Identify which cell holds the provided text, then report its (X, Y) central coordinate. 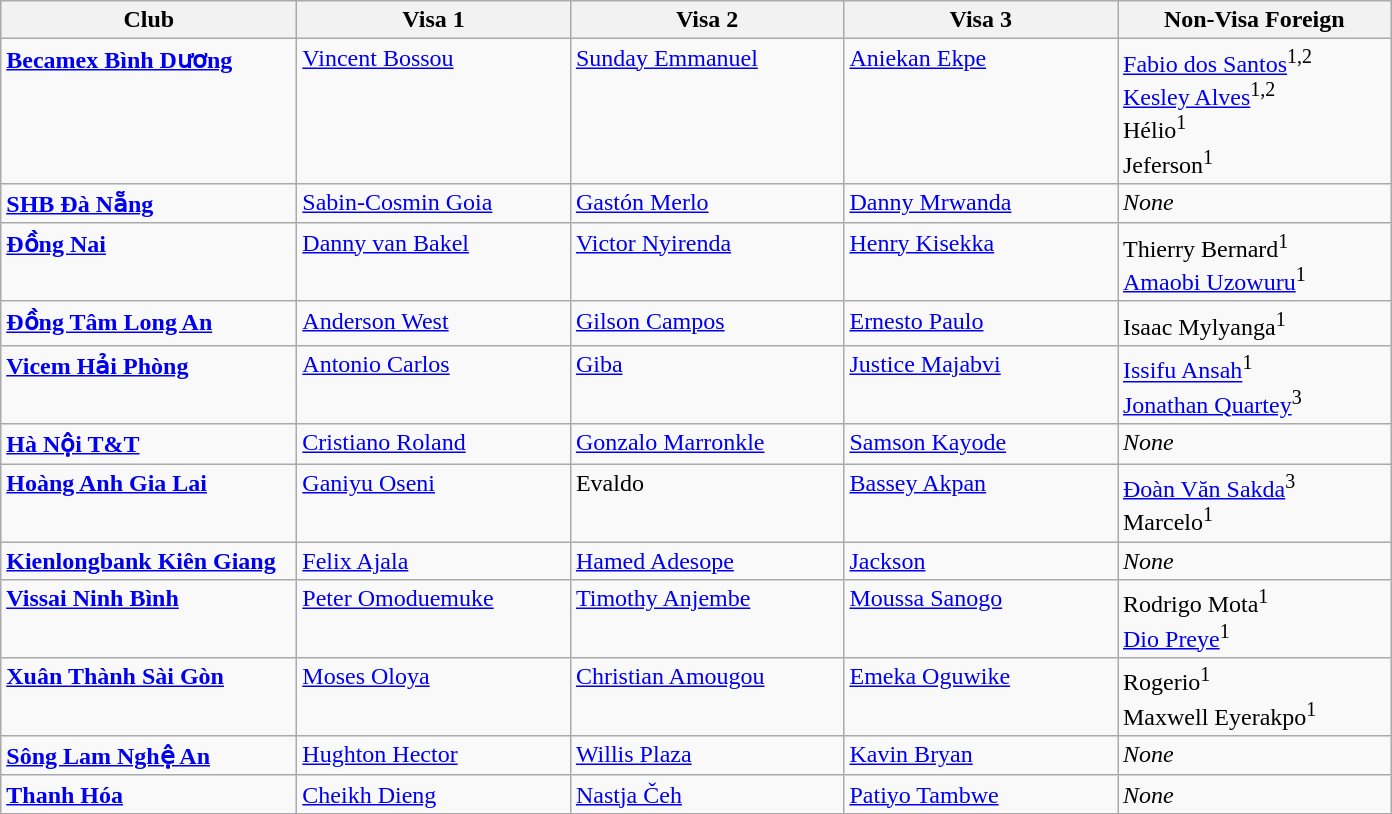
Cristiano Roland (434, 444)
Thanh Hóa (149, 794)
Fabio dos Santos1,2 Kesley Alves1,2 Hélio1 Jeferson1 (1255, 112)
Kienlongbank Kiên Giang (149, 561)
SHB Đà Nẵng (149, 204)
Thierry Bernard1 Amaobi Uzowuru1 (1255, 262)
Willis Plaza (707, 756)
Nastja Čeh (707, 794)
Đồng Nai (149, 262)
Peter Omoduemuke (434, 619)
Samson Kayode (981, 444)
Non-Visa Foreign (1255, 20)
Giba (707, 385)
Felix Ajala (434, 561)
Emeka Oguwike (981, 697)
Bassey Akpan (981, 503)
Visa 3 (981, 20)
Justice Majabvi (981, 385)
Cheikh Dieng (434, 794)
Visa 2 (707, 20)
Đoàn Văn Sakda3 Marcelo1 (1255, 503)
Issifu Ansah1 Jonathan Quartey3 (1255, 385)
Victor Nyirenda (707, 262)
Anderson West (434, 324)
Đồng Tâm Long An (149, 324)
Ernesto Paulo (981, 324)
Christian Amougou (707, 697)
Patiyo Tambwe (981, 794)
Sông Lam Nghệ An (149, 756)
Gastón Merlo (707, 204)
Vincent Bossou (434, 112)
Antonio Carlos (434, 385)
Moses Oloya (434, 697)
Hà Nội T&T (149, 444)
Danny Mrwanda (981, 204)
Hoàng Anh Gia Lai (149, 503)
Vissai Ninh Bình (149, 619)
Club (149, 20)
Hughton Hector (434, 756)
Kavin Bryan (981, 756)
Timothy Anjembe (707, 619)
Hamed Adesope (707, 561)
Sunday Emmanuel (707, 112)
Moussa Sanogo (981, 619)
Henry Kisekka (981, 262)
Aniekan Ekpe (981, 112)
Rodrigo Mota1 Dio Preye1 (1255, 619)
Rogerio1 Maxwell Eyerakpo1 (1255, 697)
Jackson (981, 561)
Gonzalo Marronkle (707, 444)
Vicem Hải Phòng (149, 385)
Becamex Bình Dương (149, 112)
Ganiyu Oseni (434, 503)
Gilson Campos (707, 324)
Visa 1 (434, 20)
Isaac Mylyanga1 (1255, 324)
Sabin-Cosmin Goia (434, 204)
Xuân Thành Sài Gòn (149, 697)
Danny van Bakel (434, 262)
Evaldo (707, 503)
